Pinpoint the cell where the given text exists, returning its [x, y] midpoint coordinate. 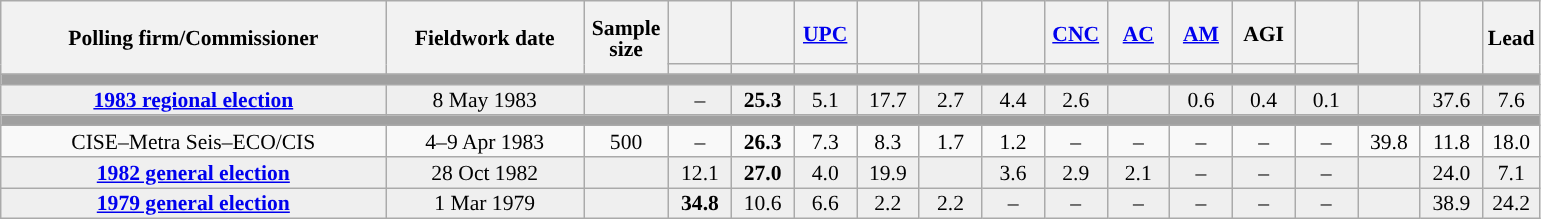
0.1 [1326, 100]
7.3 [826, 142]
2.9 [1076, 172]
UPC [826, 32]
4.0 [826, 172]
34.8 [700, 204]
Fieldwork date [485, 38]
38.9 [1452, 204]
27.0 [762, 172]
AM [1202, 32]
Polling firm/Commissioner [194, 38]
4.4 [1014, 100]
500 [626, 142]
CISE–Metra Seis–ECO/CIS [194, 142]
28 Oct 1982 [485, 172]
18.0 [1512, 142]
25.3 [762, 100]
7.6 [1512, 100]
2.6 [1076, 100]
3.6 [1014, 172]
26.3 [762, 142]
24.0 [1452, 172]
8.3 [888, 142]
1979 general election [194, 204]
AGI [1264, 32]
1.2 [1014, 142]
7.1 [1512, 172]
2.7 [950, 100]
1.7 [950, 142]
1982 general election [194, 172]
17.7 [888, 100]
0.6 [1202, 100]
Lead [1512, 38]
19.9 [888, 172]
24.2 [1512, 204]
1 Mar 1979 [485, 204]
39.8 [1390, 142]
CNC [1076, 32]
6.6 [826, 204]
37.6 [1452, 100]
5.1 [826, 100]
2.1 [1138, 172]
11.8 [1452, 142]
10.6 [762, 204]
12.1 [700, 172]
AC [1138, 32]
8 May 1983 [485, 100]
0.4 [1264, 100]
Sample size [626, 38]
4–9 Apr 1983 [485, 142]
1983 regional election [194, 100]
